Pinpoint the cell where the given text exists, returning its (X, Y) midpoint coordinate. 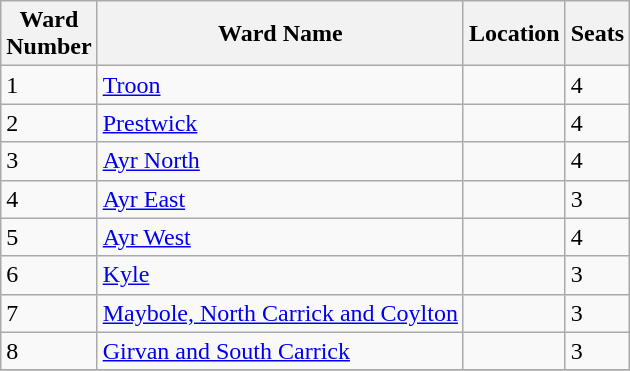
Ward Name (280, 34)
Ayr West (280, 237)
Kyle (280, 275)
Prestwick (280, 123)
Troon (280, 85)
8 (49, 351)
7 (49, 313)
5 (49, 237)
Seats (597, 34)
Ayr East (280, 199)
Location (514, 34)
WardNumber (49, 34)
1 (49, 85)
2 (49, 123)
Maybole, North Carrick and Coylton (280, 313)
Ayr North (280, 161)
Girvan and South Carrick (280, 351)
6 (49, 275)
